For the text-containing cell, return its midpoint in [X, Y] coordinate format. 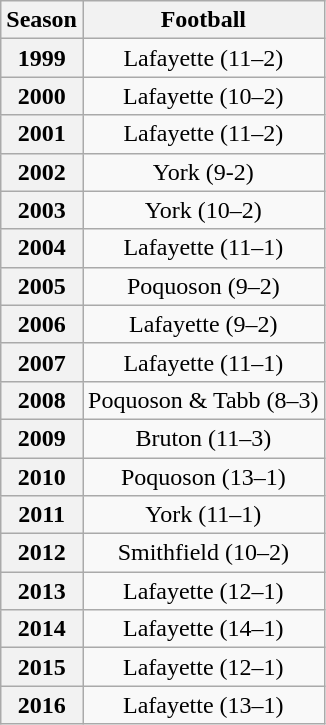
York (11–1) [203, 515]
Lafayette (13–1) [203, 705]
Football [203, 20]
2002 [42, 172]
York (10–2) [203, 210]
2007 [42, 362]
York (9-2) [203, 172]
2005 [42, 286]
2003 [42, 210]
2009 [42, 438]
Smithfield (10–2) [203, 553]
2011 [42, 515]
Poquoson (9–2) [203, 286]
2006 [42, 324]
Poquoson (13–1) [203, 477]
2000 [42, 96]
Season [42, 20]
1999 [42, 58]
2016 [42, 705]
2014 [42, 629]
2013 [42, 591]
Lafayette (14–1) [203, 629]
Lafayette (10–2) [203, 96]
2010 [42, 477]
2012 [42, 553]
2004 [42, 248]
Bruton (11–3) [203, 438]
Poquoson & Tabb (8–3) [203, 400]
2001 [42, 134]
Lafayette (9–2) [203, 324]
2015 [42, 667]
2008 [42, 400]
